Pinpoint the cell where the given text exists, returning its [x, y] midpoint coordinate. 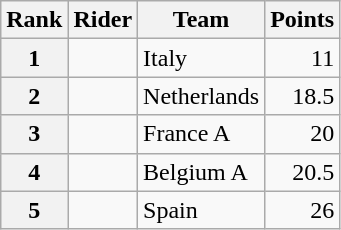
2 [34, 96]
Italy [202, 58]
20 [302, 134]
26 [302, 210]
18.5 [302, 96]
1 [34, 58]
Rider [103, 20]
5 [34, 210]
11 [302, 58]
Rank [34, 20]
20.5 [302, 172]
Belgium A [202, 172]
Team [202, 20]
4 [34, 172]
Netherlands [202, 96]
France A [202, 134]
Spain [202, 210]
3 [34, 134]
Points [302, 20]
